Identify which cell holds the provided text, then report its (X, Y) central coordinate. 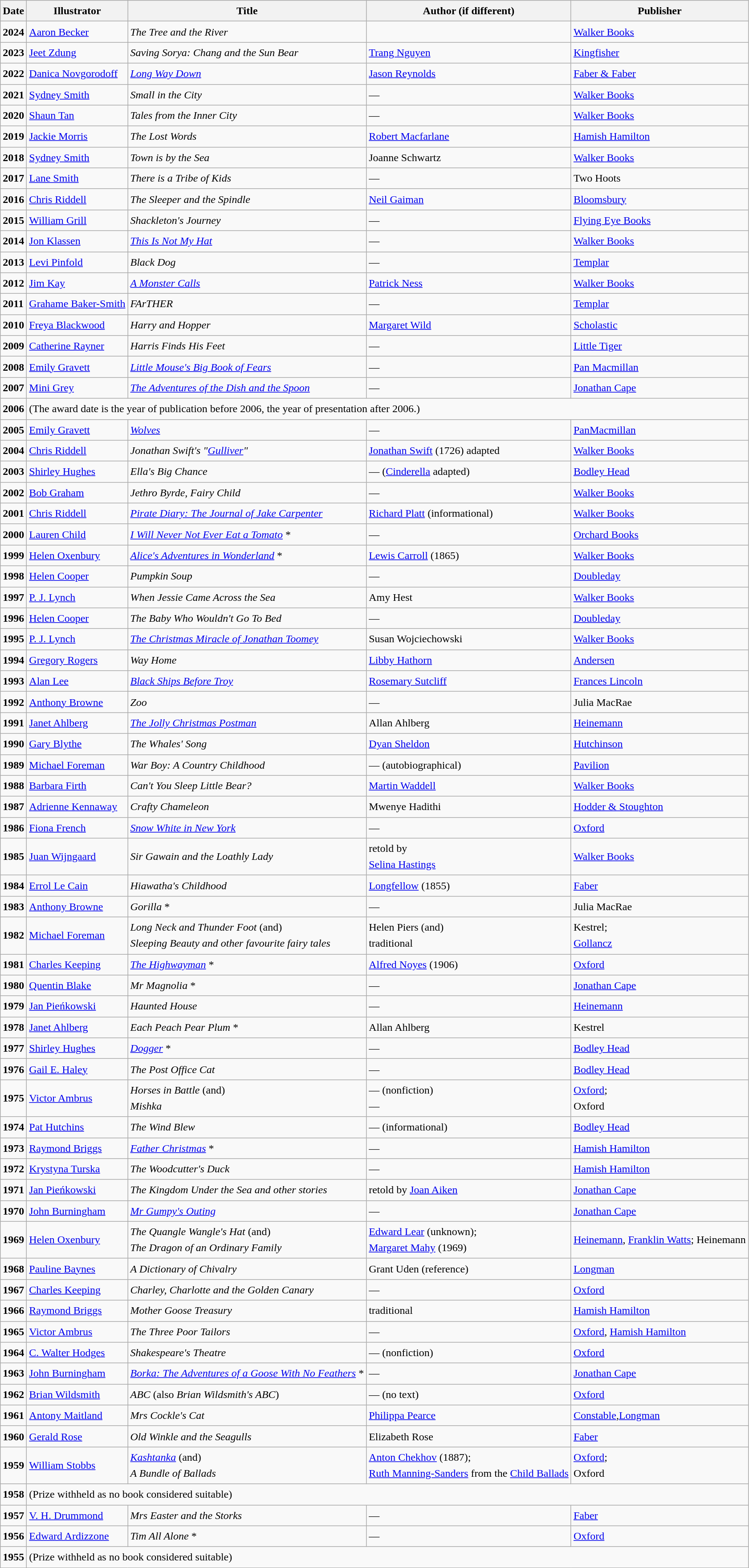
1970 (13, 1211)
1990 (13, 744)
Pauline Baynes (77, 1268)
2022 (13, 74)
2011 (13, 304)
Alice's Adventures in Wonderland * (247, 555)
Bloomsbury (659, 199)
1961 (13, 1415)
William Stobbs (77, 1465)
Longfellow (1855) (469, 886)
Fiona French (77, 828)
— (autobiographical) (469, 765)
Jeet Zdung (77, 53)
Andersen (659, 660)
Way Home (247, 660)
Mrs Easter and the Storks (247, 1515)
Orchard Books (659, 534)
I Will Never Not Ever Eat a Tomato * (247, 534)
Little Tiger (659, 346)
1997 (13, 597)
Can't You Sleep Little Bear? (247, 786)
Tales from the Inner City (247, 116)
Longman (659, 1268)
1968 (13, 1268)
2009 (13, 346)
Long Neck and Thunder Foot (and) Sleeping Beauty and other favourite fairy tales (247, 936)
Adrienne Kennaway (77, 806)
Danica Novgorodoff (77, 74)
1998 (13, 576)
Gregory Rogers (77, 660)
A Dictionary of Chivalry (247, 1268)
2017 (13, 178)
1973 (13, 1148)
Snow White in New York (247, 828)
1957 (13, 1515)
2002 (13, 492)
Haunted House (247, 1007)
2016 (13, 199)
1985 (13, 856)
2023 (13, 53)
The Tree and the River (247, 32)
1969 (13, 1240)
Lane Smith (77, 178)
Illustrator (77, 11)
Lewis Carroll (1865) (469, 555)
The Adventures of the Dish and the Spoon (247, 388)
Hutchinson (659, 744)
Neil Gaiman (469, 199)
— (no text) (469, 1395)
1978 (13, 1027)
Catherine Rayner (77, 346)
There is a Tribe of Kids (247, 178)
Gorilla * (247, 906)
retold by Joan Aiken (469, 1190)
1991 (13, 723)
2019 (13, 136)
2007 (13, 388)
2005 (13, 430)
1975 (13, 1098)
Long Way Down (247, 74)
Trang Nguyen (469, 53)
Saving Sorya: Chang and the Sun Bear (247, 53)
Kingfisher (659, 53)
Gerald Rose (77, 1437)
Pumpkin Soup (247, 576)
2024 (13, 32)
Little Mouse's Big Book of Fears (247, 367)
The Wind Blew (247, 1127)
Each Peach Pear Plum * (247, 1027)
1981 (13, 965)
1988 (13, 786)
Dogger * (247, 1049)
1987 (13, 806)
Oxford, Hamish Hamilton (659, 1332)
Aaron Becker (77, 32)
Margaret Wild (469, 325)
Joanne Schwartz (469, 158)
Scholastic (659, 325)
retold by Selina Hastings (469, 856)
Elizabeth Rose (469, 1437)
A Monster Calls (247, 283)
1992 (13, 702)
This Is Not My Hat (247, 241)
1967 (13, 1290)
Old Winkle and the Seagulls (247, 1437)
Sir Gawain and the Loathly Lady (247, 856)
War Boy: A Country Childhood (247, 765)
Martin Waddell (469, 786)
Pavilion (659, 765)
Horses in Battle (and)Mishka (247, 1098)
Jim Kay (77, 283)
Two Hoots (659, 178)
Grant Uden (reference) (469, 1268)
Levi Pinfold (77, 263)
Borka: The Adventures of a Goose With No Feathers * (247, 1374)
1977 (13, 1049)
Hiawatha's Childhood (247, 886)
The Woodcutter's Duck (247, 1169)
The Jolly Christmas Postman (247, 723)
2004 (13, 450)
1984 (13, 886)
Kestrel (659, 1027)
Shackleton's Journey (247, 220)
Pirate Diary: The Journal of Jake Carpenter (247, 514)
1964 (13, 1353)
Constable,Longman (659, 1415)
Barbara Firth (77, 786)
Town is by the Sea (247, 158)
Jason Reynolds (469, 74)
Publisher (659, 11)
1959 (13, 1465)
V. H. Drummond (77, 1515)
The Christmas Miracle of Jonathan Toomey (247, 639)
Brian Wildsmith (77, 1395)
— (nonfiction) — (469, 1098)
Mother Goose Treasury (247, 1310)
1989 (13, 765)
2013 (13, 263)
The Whales' Song (247, 744)
Antony Maitland (77, 1415)
1962 (13, 1395)
1966 (13, 1310)
ABC (also Brian Wildsmith's ABC) (247, 1395)
Jon Klassen (77, 241)
Grahame Baker-Smith (77, 304)
Charley, Charlotte and the Golden Canary (247, 1290)
1979 (13, 1007)
2018 (13, 158)
2010 (13, 325)
Bob Graham (77, 492)
2021 (13, 94)
Errol Le Cain (77, 886)
2003 (13, 472)
Black Dog (247, 263)
Mrs Cockle's Cat (247, 1415)
Harry and Hopper (247, 325)
FArTHER (247, 304)
1955 (13, 1557)
PanMacmillan (659, 430)
Shakespeare's Theatre (247, 1353)
Jonathan Swift's "Gulliver" (247, 450)
Father Christmas * (247, 1148)
1999 (13, 555)
traditional (469, 1310)
Helen Piers (and)traditional (469, 936)
Frances Lincoln (659, 681)
The Three Poor Tailors (247, 1332)
1980 (13, 985)
1965 (13, 1332)
2020 (13, 116)
1996 (13, 619)
1986 (13, 828)
1960 (13, 1437)
1963 (13, 1374)
— (nonfiction) (469, 1353)
1971 (13, 1190)
1958 (13, 1495)
Small in the City (247, 94)
Susan Wojciechowski (469, 639)
Gail E. Haley (77, 1069)
Jonathan Swift (1726) adapted (469, 450)
Lauren Child (77, 534)
Juan Wijngaard (77, 856)
1972 (13, 1169)
Title (247, 11)
The Baby Who Wouldn't Go To Bed (247, 619)
Mini Grey (77, 388)
The Highwayman * (247, 965)
Mr Gumpy's Outing (247, 1211)
Author (if different) (469, 11)
Kestrel;Gollancz (659, 936)
Tim All Alone * (247, 1536)
Mwenye Hadithi (469, 806)
Richard Platt (informational) (469, 514)
The Quangle Wangle's Hat (and)The Dragon of an Ordinary Family (247, 1240)
The Sleeper and the Spindle (247, 199)
Hodder & Stoughton (659, 806)
Faber & Faber (659, 74)
Jethro Byrde, Fairy Child (247, 492)
Gary Blythe (77, 744)
William Grill (77, 220)
(The award date is the year of publication before 2006, the year of presentation after 2006.) (387, 409)
2014 (13, 241)
Philippa Pearce (469, 1415)
Krystyna Turska (77, 1169)
Amy Hest (469, 597)
1993 (13, 681)
2001 (13, 514)
Alan Lee (77, 681)
1983 (13, 906)
When Jessie Came Across the Sea (247, 597)
Zoo (247, 702)
1956 (13, 1536)
Robert Macfarlane (469, 136)
Harris Finds His Feet (247, 346)
2008 (13, 367)
C. Walter Hodges (77, 1353)
Jackie Morris (77, 136)
Dyan Sheldon (469, 744)
Black Ships Before Troy (247, 681)
2006 (13, 409)
— (informational) (469, 1127)
Rosemary Sutcliff (469, 681)
Heinemann, Franklin Watts; Heinemann (659, 1240)
Quentin Blake (77, 985)
Flying Eye Books (659, 220)
Crafty Chameleon (247, 806)
Anton Chekhov (1887); Ruth Manning-Sanders from the Child Ballads (469, 1465)
Pan Macmillan (659, 367)
Patrick Ness (469, 283)
Shaun Tan (77, 116)
1994 (13, 660)
The Post Office Cat (247, 1069)
Kashtanka (and) A Bundle of Ballads (247, 1465)
1976 (13, 1069)
2015 (13, 220)
2000 (13, 534)
Libby Hathorn (469, 660)
Pat Hutchins (77, 1127)
Edward Lear (unknown); Margaret Mahy (1969) (469, 1240)
The Kingdom Under the Sea and other stories (247, 1190)
The Lost Words (247, 136)
Freya Blackwood (77, 325)
Mr Magnolia * (247, 985)
1995 (13, 639)
1982 (13, 936)
2012 (13, 283)
Edward Ardizzone (77, 1536)
Date (13, 11)
Wolves (247, 430)
1974 (13, 1127)
Ella's Big Chance (247, 472)
Alfred Noyes (1906) (469, 965)
— (Cinderella adapted) (469, 472)
